Return the [x, y] coordinate for the center point of the cell that contains the specified text.  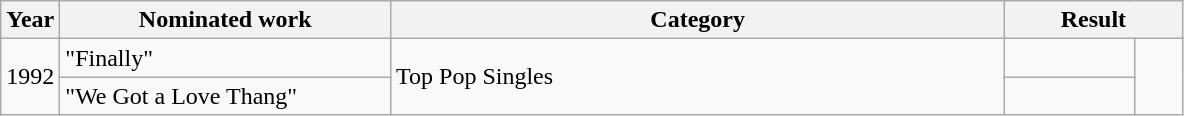
Year [30, 20]
"Finally" [226, 58]
Nominated work [226, 20]
Top Pop Singles [698, 77]
Category [698, 20]
"We Got a Love Thang" [226, 96]
Result [1094, 20]
1992 [30, 77]
